Pinpoint the cell where the given text exists, returning its [x, y] midpoint coordinate. 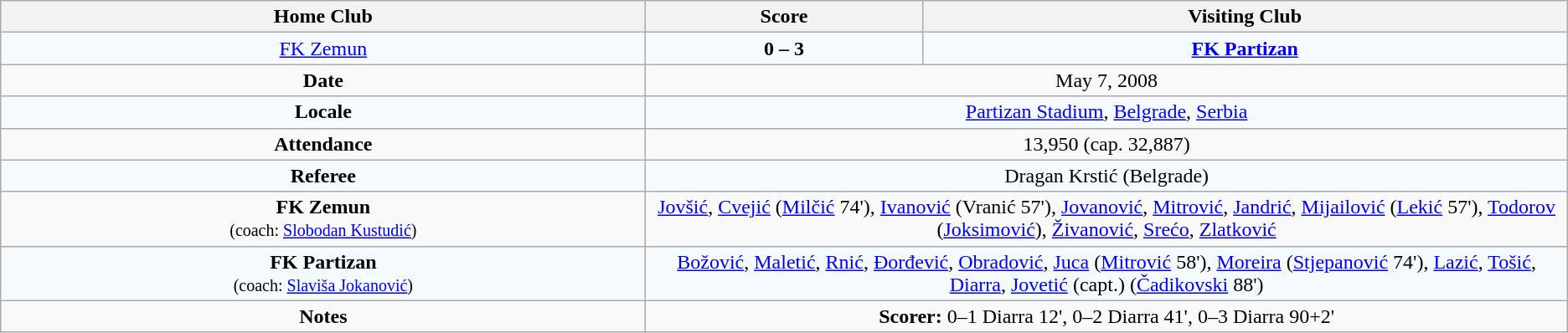
Date [323, 80]
Dragan Krstić (Belgrade) [1106, 176]
Partizan Stadium, Belgrade, Serbia [1106, 112]
FK Partizan [1245, 49]
13,950 (cap. 32,887) [1106, 144]
0 – 3 [784, 49]
FK Zemun(coach: Slobodan Kustudić) [323, 219]
Visiting Club [1245, 17]
Score [784, 17]
Božović, Maletić, Rnić, Đorđević, Obradović, Juca (Mitrović 58'), Moreira (Stjepanović 74'), Lazić, Tošić, Diarra, Jovetić (capt.) (Čadikovski 88') [1106, 273]
Locale [323, 112]
Notes [323, 316]
FK Partizan(coach: Slaviša Jokanović) [323, 273]
FK Zemun [323, 49]
Referee [323, 176]
Scorer: 0–1 Diarra 12', 0–2 Diarra 41', 0–3 Diarra 90+2' [1106, 316]
May 7, 2008 [1106, 80]
Attendance [323, 144]
Home Club [323, 17]
